Pinpoint the cell where the given text exists, returning its [x, y] midpoint coordinate. 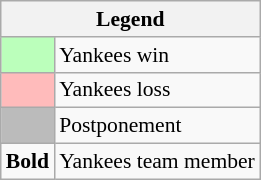
Yankees loss [157, 90]
Postponement [157, 126]
Yankees team member [157, 162]
Bold [28, 162]
Yankees win [157, 55]
Legend [130, 19]
